Output the [X, Y] coordinate of the center of the cell containing the given text.  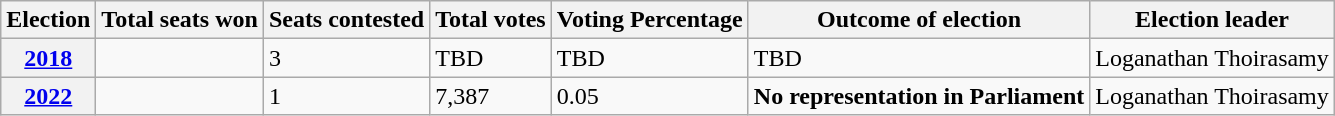
0.05 [650, 96]
Outcome of election [918, 20]
Election leader [1212, 20]
Election [48, 20]
1 [346, 96]
2018 [48, 58]
2022 [48, 96]
Total votes [491, 20]
No representation in Parliament [918, 96]
Voting Percentage [650, 20]
3 [346, 58]
Seats contested [346, 20]
7,387 [491, 96]
Total seats won [180, 20]
